Output the (x, y) coordinate of the center of the cell containing the given text.  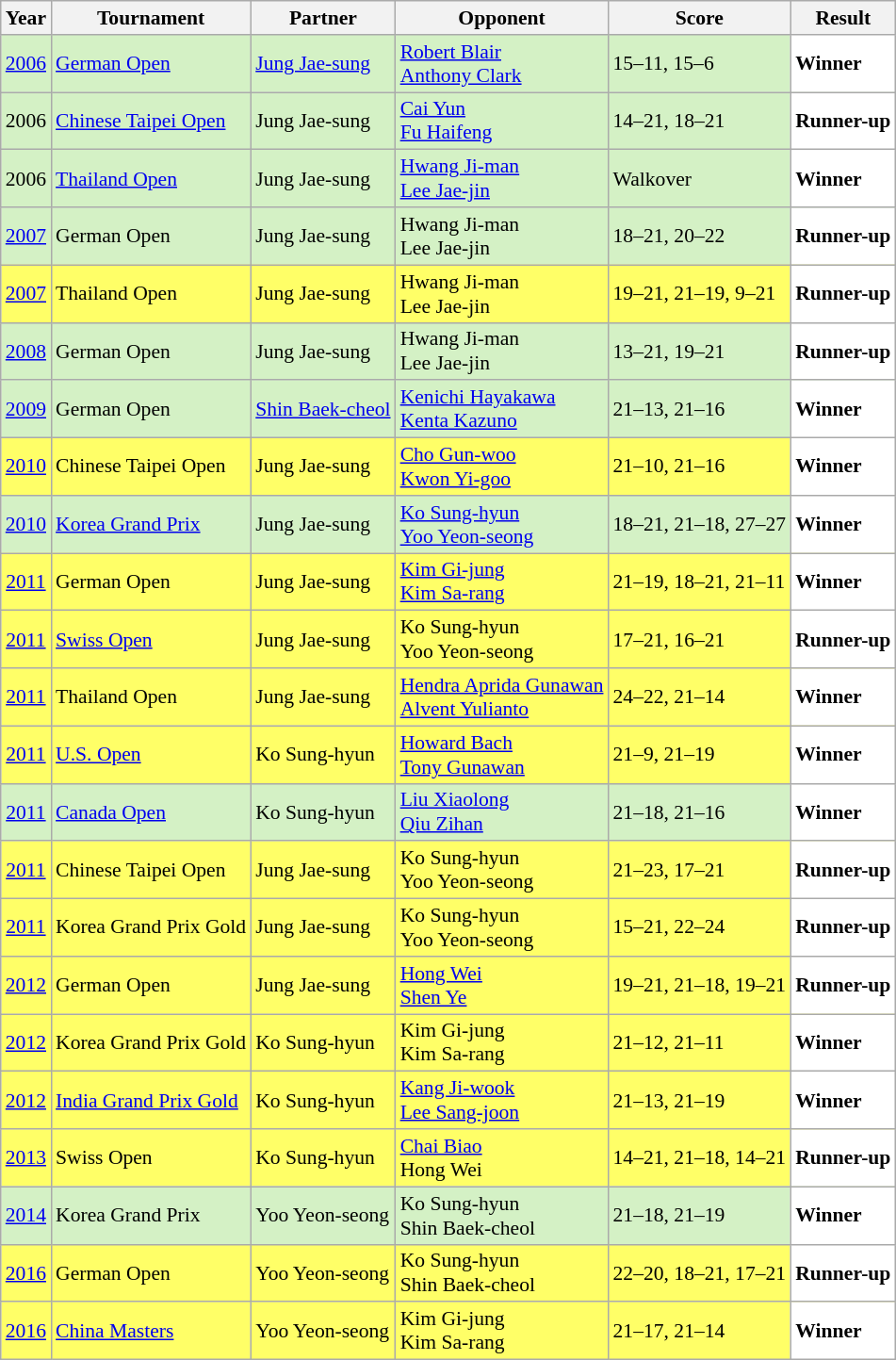
18–21, 21–18, 27–27 (700, 524)
Partner (322, 18)
18–21, 20–22 (700, 236)
24–22, 21–14 (700, 697)
21–19, 18–21, 21–11 (700, 582)
21–13, 21–19 (700, 1101)
19–21, 21–18, 19–21 (700, 986)
Shin Baek-cheol (322, 409)
2008 (26, 351)
Liu Xiaolong Qiu Zihan (502, 812)
Kenichi Hayakawa Kenta Kazuno (502, 409)
Robert Blair Anthony Clark (502, 64)
19–21, 21–19, 9–21 (700, 294)
17–21, 16–21 (700, 639)
Hong Wei Shen Ye (502, 986)
Year (26, 18)
14–21, 18–21 (700, 121)
Cho Gun-woo Kwon Yi-goo (502, 467)
Result (842, 18)
2013 (26, 1157)
Canada Open (151, 812)
21–13, 21–16 (700, 409)
21–17, 21–14 (700, 1331)
Tournament (151, 18)
21–12, 21–11 (700, 1042)
2009 (26, 409)
13–21, 19–21 (700, 351)
U.S. Open (151, 754)
Walkover (700, 179)
21–23, 17–21 (700, 871)
15–21, 22–24 (700, 927)
India Grand Prix Gold (151, 1101)
Cai Yun Fu Haifeng (502, 121)
Hendra Aprida Gunawan Alvent Yulianto (502, 697)
2014 (26, 1216)
21–9, 21–19 (700, 754)
15–11, 15–6 (700, 64)
21–10, 21–16 (700, 467)
Kang Ji-wook Lee Sang-joon (502, 1101)
21–18, 21–19 (700, 1216)
Chai Biao Hong Wei (502, 1157)
22–20, 18–21, 17–21 (700, 1272)
Opponent (502, 18)
21–18, 21–16 (700, 812)
China Masters (151, 1331)
Score (700, 18)
14–21, 21–18, 14–21 (700, 1157)
Howard Bach Tony Gunawan (502, 754)
